Scan for the cell matching the given text and deliver its [x, y] coordinate at center. 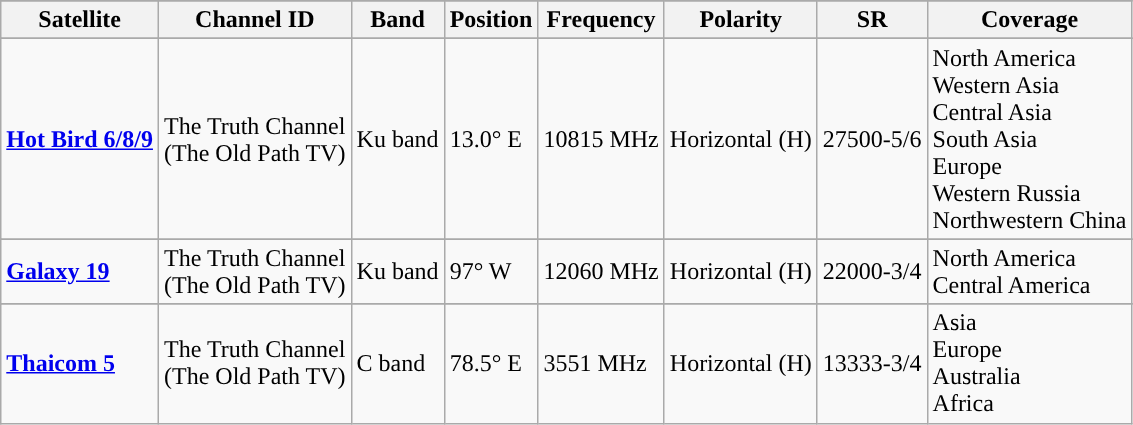
12060 MHz [601, 272]
Coverage [1030, 20]
Frequency [601, 20]
Band [398, 20]
97° W [491, 272]
Galaxy 19 [80, 272]
Hot Bird 6/8/9 [80, 139]
Channel ID [254, 20]
3551 MHz [601, 364]
10815 MHz [601, 139]
78.5° E [491, 364]
SR [872, 20]
Satellite [80, 20]
North AmericaWestern AsiaCentral AsiaSouth AsiaEuropeWestern RussiaNorthwestern China [1030, 139]
C band [398, 364]
Thaicom 5 [80, 364]
13.0° E [491, 139]
North AmericaCentral America [1030, 272]
Position [491, 20]
AsiaEuropeAustraliaAfrica [1030, 364]
22000-3/4 [872, 272]
Polarity [740, 20]
27500-5/6 [872, 139]
13333-3/4 [872, 364]
